For the text-containing cell, return its midpoint in (x, y) coordinate format. 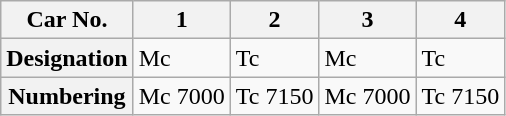
Designation (67, 58)
Numbering (67, 96)
Car No. (67, 20)
3 (368, 20)
1 (182, 20)
2 (274, 20)
4 (460, 20)
